Identify which cell holds the provided text, then report its [X, Y] central coordinate. 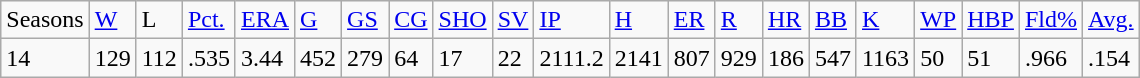
186 [786, 58]
HR [786, 20]
ERA [264, 20]
17 [462, 58]
929 [738, 58]
2141 [638, 58]
Avg. [1112, 20]
22 [513, 58]
Seasons [45, 20]
2111.2 [572, 58]
64 [411, 58]
BB [832, 20]
L [159, 20]
SHO [462, 20]
H [638, 20]
W [112, 20]
547 [832, 58]
279 [366, 58]
SV [513, 20]
ER [692, 20]
R [738, 20]
14 [45, 58]
CG [411, 20]
Fld% [1050, 20]
WP [938, 20]
112 [159, 58]
50 [938, 58]
51 [991, 58]
3.44 [264, 58]
G [318, 20]
IP [572, 20]
1163 [885, 58]
.966 [1050, 58]
HBP [991, 20]
452 [318, 58]
K [885, 20]
129 [112, 58]
.535 [208, 58]
.154 [1112, 58]
GS [366, 20]
Pct. [208, 20]
807 [692, 58]
